Capture the cell that displays the provided text and extract its [x, y] central coordinate. 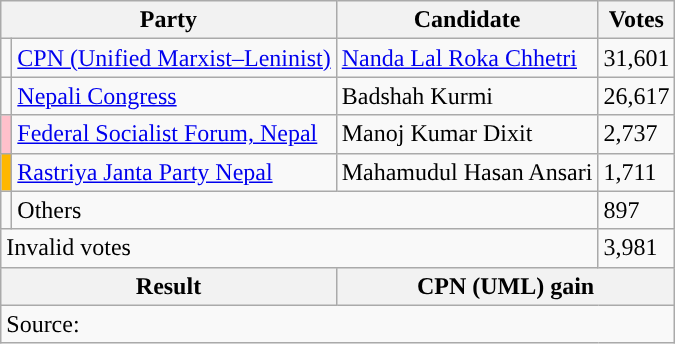
Invalid votes [300, 248]
26,617 [636, 96]
Party [168, 20]
CPN (Unified Marxist–Leninist) [174, 58]
Candidate [467, 20]
Badshah Kurmi [467, 96]
Nepali Congress [174, 96]
Nanda Lal Roka Chhetri [467, 58]
1,711 [636, 172]
897 [636, 210]
Others [305, 210]
Mahamudul Hasan Ansari [467, 172]
3,981 [636, 248]
Rastriya Janta Party Nepal [174, 172]
Manoj Kumar Dixit [467, 134]
2,737 [636, 134]
Source: [338, 324]
Result [168, 286]
31,601 [636, 58]
Votes [636, 20]
Federal Socialist Forum, Nepal [174, 134]
CPN (UML) gain [506, 286]
